Extract the (X, Y) coordinate from the center of the cell holding the provided text.  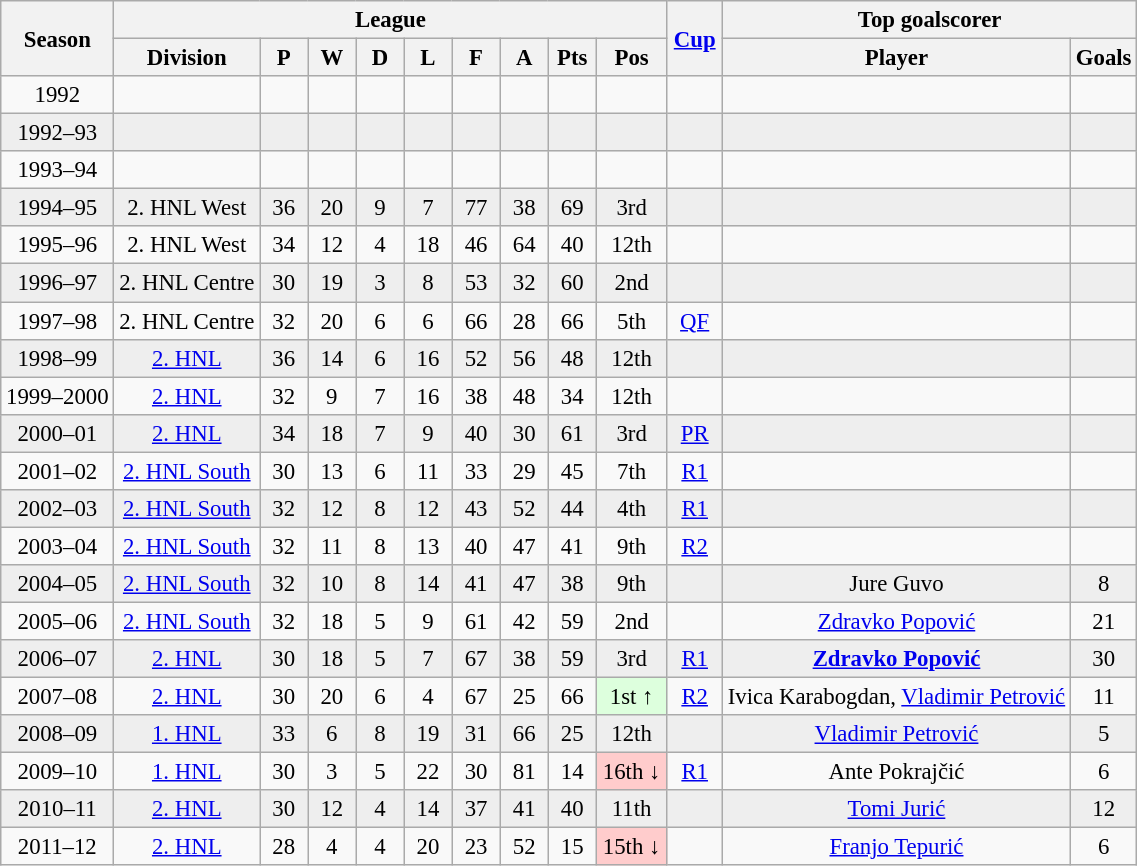
60 (572, 283)
46 (476, 245)
Top goalscorer (929, 20)
W (332, 58)
11th (632, 809)
21 (1103, 621)
2002–03 (58, 509)
29 (524, 471)
10 (332, 584)
Player (896, 58)
16th ↓ (632, 772)
1997–98 (58, 321)
5th (632, 321)
2009–10 (58, 772)
43 (476, 509)
League (390, 20)
2003–04 (58, 546)
56 (524, 358)
69 (572, 208)
2004–05 (58, 584)
42 (524, 621)
1995–96 (58, 245)
2008–09 (58, 734)
4th (632, 509)
2006–07 (58, 659)
P (284, 58)
Franjo Tepurić (896, 847)
F (476, 58)
7th (632, 471)
Pts (572, 58)
64 (524, 245)
1996–97 (58, 283)
1998–99 (58, 358)
15th ↓ (632, 847)
Pos (632, 58)
45 (572, 471)
81 (524, 772)
1992 (58, 95)
Vladimir Petrović (896, 734)
23 (476, 847)
2001–02 (58, 471)
2000–01 (58, 433)
44 (572, 509)
53 (476, 283)
22 (428, 772)
D (380, 58)
2010–11 (58, 809)
Jure Guvo (896, 584)
1999–2000 (58, 396)
1993–94 (58, 170)
Goals (1103, 58)
Ante Pokrajčić (896, 772)
37 (476, 809)
QF (695, 321)
1st ↑ (632, 697)
A (524, 58)
Ivica Karabogdan, Vladimir Petrović (896, 697)
15 (572, 847)
Tomi Jurić (896, 809)
31 (476, 734)
2005–06 (58, 621)
2011–12 (58, 847)
PR (695, 433)
77 (476, 208)
2007–08 (58, 697)
Cup (695, 38)
L (428, 58)
1994–95 (58, 208)
Division (187, 58)
Season (58, 38)
1992–93 (58, 133)
